Find where the given text appears and provide that cell's center as [x, y] coordinate. 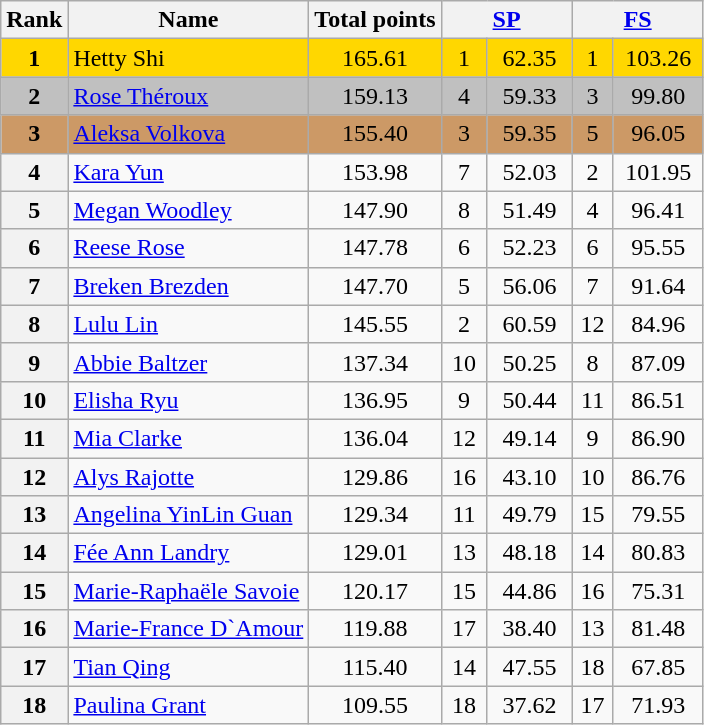
67.85 [658, 667]
120.17 [375, 591]
129.34 [375, 515]
Reese Rose [188, 248]
59.35 [530, 134]
Tian Qing [188, 667]
86.51 [658, 400]
49.79 [530, 515]
95.55 [658, 248]
FS [638, 20]
Aleksa Volkova [188, 134]
136.95 [375, 400]
49.14 [530, 438]
44.86 [530, 591]
96.05 [658, 134]
155.40 [375, 134]
Total points [375, 20]
86.90 [658, 438]
99.80 [658, 96]
Kara Yun [188, 172]
147.90 [375, 210]
115.40 [375, 667]
Paulina Grant [188, 705]
Megan Woodley [188, 210]
SP [506, 20]
86.76 [658, 477]
159.13 [375, 96]
Fée Ann Landry [188, 553]
91.64 [658, 286]
79.55 [658, 515]
129.01 [375, 553]
Rank [34, 20]
Rose Théroux [188, 96]
84.96 [658, 324]
62.35 [530, 58]
Lulu Lin [188, 324]
52.23 [530, 248]
60.59 [530, 324]
59.33 [530, 96]
38.40 [530, 629]
56.06 [530, 286]
147.70 [375, 286]
Alys Rajotte [188, 477]
75.31 [658, 591]
147.78 [375, 248]
Mia Clarke [188, 438]
Marie-France D`Amour [188, 629]
71.93 [658, 705]
103.26 [658, 58]
51.49 [530, 210]
50.25 [530, 362]
87.09 [658, 362]
145.55 [375, 324]
Marie-Raphaële Savoie [188, 591]
Angelina YinLin Guan [188, 515]
119.88 [375, 629]
101.95 [658, 172]
Elisha Ryu [188, 400]
Breken Brezden [188, 286]
96.41 [658, 210]
109.55 [375, 705]
37.62 [530, 705]
52.03 [530, 172]
81.48 [658, 629]
136.04 [375, 438]
Name [188, 20]
153.98 [375, 172]
48.18 [530, 553]
137.34 [375, 362]
129.86 [375, 477]
Hetty Shi [188, 58]
Abbie Baltzer [188, 362]
50.44 [530, 400]
165.61 [375, 58]
43.10 [530, 477]
80.83 [658, 553]
47.55 [530, 667]
